Extract the [x, y] coordinate from the center of the cell holding the provided text.  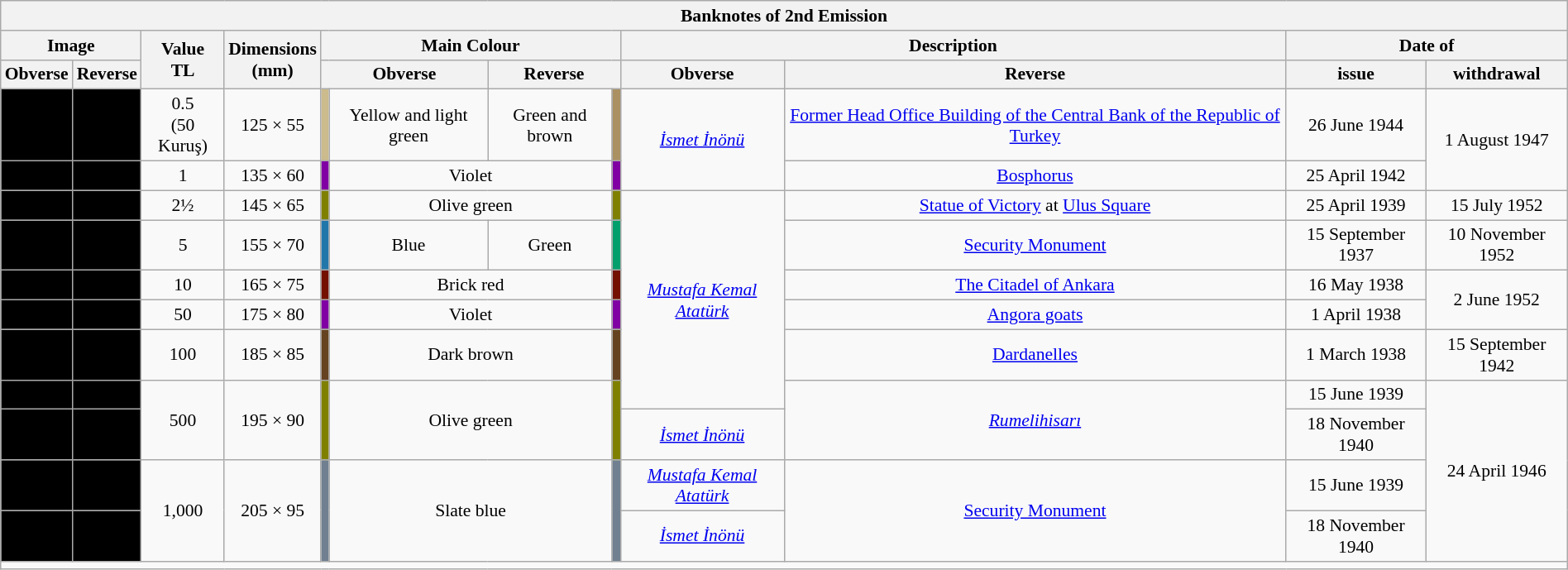
2½ [183, 205]
Green [550, 245]
205 × 95 [273, 510]
Blue [409, 245]
500 [183, 420]
16 May 1938 [1356, 285]
0.5(50 Kuruş) [183, 126]
withdrawal [1497, 74]
Date of [1427, 46]
Green and brown [550, 126]
Yellow and light green [409, 126]
Bosphorus [1035, 176]
135 × 60 [273, 176]
Banknotes of 2nd Emission [784, 16]
Description [953, 46]
issue [1356, 74]
195 × 90 [273, 420]
15 September 1937 [1356, 245]
25 April 1942 [1356, 176]
10 November 1952 [1497, 245]
15 September 1942 [1497, 354]
125 × 55 [273, 126]
Main Colour [471, 46]
1 August 1947 [1497, 140]
Dardanelles [1035, 354]
Dimensions(mm) [273, 60]
165 × 75 [273, 285]
50 [183, 315]
100 [183, 354]
Image [71, 46]
10 [183, 285]
1 [183, 176]
2 June 1952 [1497, 299]
25 April 1939 [1356, 205]
26 June 1944 [1356, 126]
145 × 65 [273, 205]
Rumelihisarı [1035, 420]
Dark brown [471, 354]
The Citadel of Ankara [1035, 285]
1 March 1938 [1356, 354]
Former Head Office Building of the Central Bank of the Republic of Turkey [1035, 126]
175 × 80 [273, 315]
ValueTL [183, 60]
15 July 1952 [1497, 205]
Brick red [471, 285]
155 × 70 [273, 245]
185 × 85 [273, 354]
Slate blue [471, 510]
1 April 1938 [1356, 315]
24 April 1946 [1497, 470]
Angora goats [1035, 315]
1,000 [183, 510]
5 [183, 245]
Statue of Victory at Ulus Square [1035, 205]
